For the text-containing cell, return its midpoint in (x, y) coordinate format. 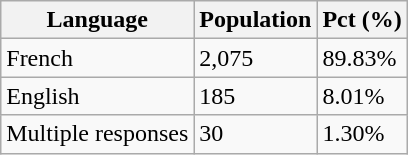
Population (256, 20)
2,075 (256, 58)
French (98, 58)
Language (98, 20)
30 (256, 134)
Multiple responses (98, 134)
8.01% (362, 96)
1.30% (362, 134)
89.83% (362, 58)
English (98, 96)
Pct (%) (362, 20)
185 (256, 96)
